Locate the cell with the specified text and output its [X, Y] center coordinate. 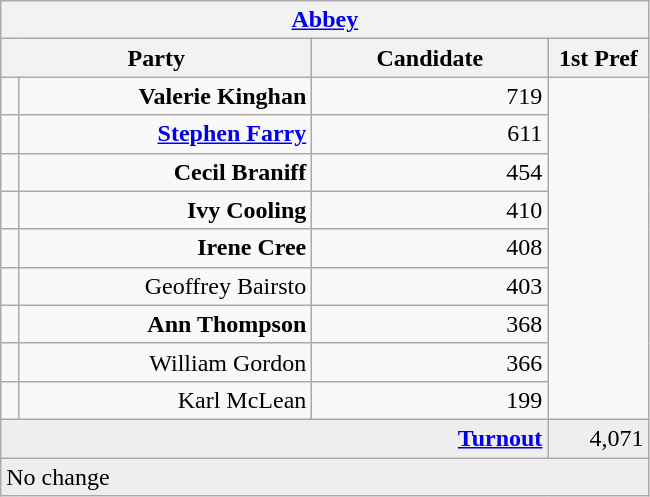
William Gordon [166, 362]
4,071 [598, 438]
Ivy Cooling [166, 210]
611 [430, 134]
Abbey [325, 20]
Ann Thompson [166, 324]
Valerie Kinghan [166, 96]
Stephen Farry [166, 134]
1st Pref [598, 58]
410 [430, 210]
Karl McLean [166, 400]
366 [430, 362]
403 [430, 286]
Turnout [274, 438]
Party [156, 58]
719 [430, 96]
Cecil Braniff [166, 172]
Geoffrey Bairsto [166, 286]
Irene Cree [166, 248]
454 [430, 172]
368 [430, 324]
408 [430, 248]
No change [325, 477]
199 [430, 400]
Candidate [430, 58]
